Provide the [X, Y] coordinate of the cell's center where the given text is located.  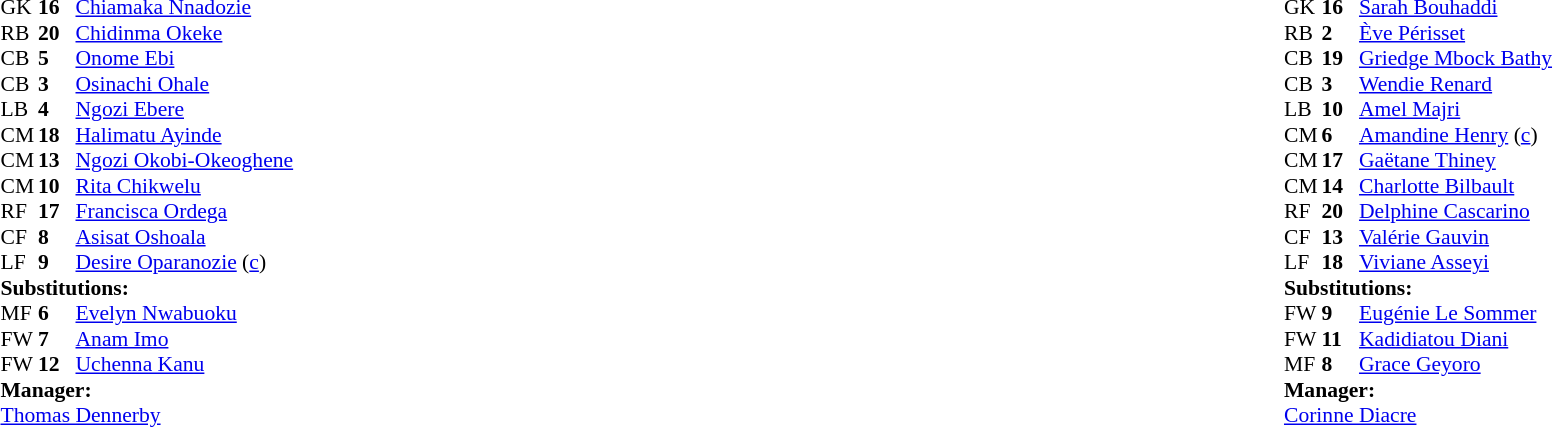
Grace Geyoro [1456, 365]
Valérie Gauvin [1456, 237]
Ngozi Okobi-Okeoghene [185, 161]
Charlotte Bilbault [1456, 186]
12 [57, 365]
Delphine Cascarino [1456, 211]
11 [1340, 339]
Ngozi Ebere [185, 109]
Gaëtane Thiney [1456, 161]
Anam Imo [185, 339]
14 [1340, 186]
2 [1340, 33]
Chidinma Okeke [185, 33]
5 [57, 59]
Amandine Henry (c) [1456, 135]
Griedge Mbock Bathy [1456, 59]
Kadidiatou Diani [1456, 339]
Uchenna Kanu [185, 365]
Halimatu Ayinde [185, 135]
Francisca Ordega [185, 211]
Wendie Renard [1456, 84]
Osinachi Ohale [185, 84]
Asisat Oshoala [185, 237]
Rita Chikwelu [185, 186]
Eugénie Le Sommer [1456, 313]
Amel Majri [1456, 109]
Desire Oparanozie (c) [185, 263]
19 [1340, 59]
Onome Ebi [185, 59]
Viviane Asseyi [1456, 263]
Ève Périsset [1456, 33]
Evelyn Nwabuoku [185, 313]
4 [57, 109]
7 [57, 339]
